Return (x, y) of the center of cell containing provided text 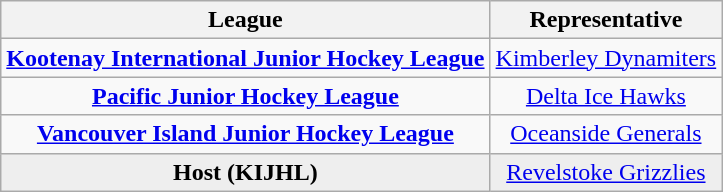
Kimberley Dynamiters (606, 58)
Kootenay International Junior Hockey League (246, 58)
Delta Ice Hawks (606, 96)
Pacific Junior Hockey League (246, 96)
Vancouver Island Junior Hockey League (246, 134)
League (246, 20)
Revelstoke Grizzlies (606, 172)
Oceanside Generals (606, 134)
Representative (606, 20)
Host (KIJHL) (246, 172)
